Return the [x, y] coordinate for the center point of the cell that contains the specified text.  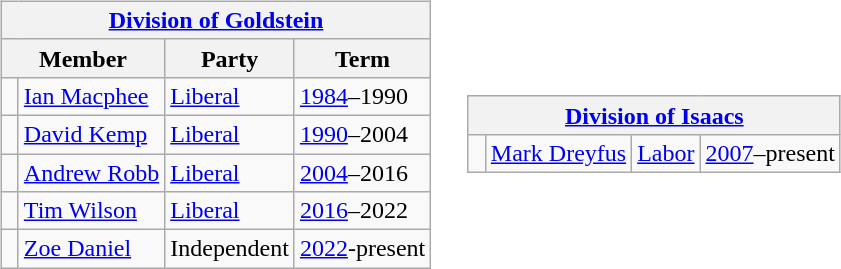
Andrew Robb [91, 173]
1984–1990 [362, 96]
Division of Isaacs [654, 115]
Tim Wilson [91, 211]
Ian Macphee [91, 96]
Party [230, 58]
Labor [666, 153]
Term [362, 58]
Independent [230, 249]
1990–2004 [362, 134]
David Kemp [91, 134]
2022-present [362, 249]
Division of Goldstein [216, 20]
2016–2022 [362, 211]
2007–present [770, 153]
Member [82, 58]
Mark Dreyfus [558, 153]
2004–2016 [362, 173]
Zoe Daniel [91, 249]
